Determine the (X, Y) coordinate at the center of the cell enclosing the given text.  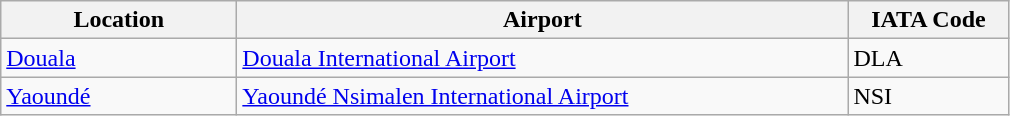
Douala International Airport (542, 58)
Yaoundé (119, 96)
Douala (119, 58)
Airport (542, 20)
NSI (928, 96)
Location (119, 20)
IATA Code (928, 20)
Yaoundé Nsimalen International Airport (542, 96)
DLA (928, 58)
